From the cell containing the given text, extract its center point as [X, Y] coordinate. 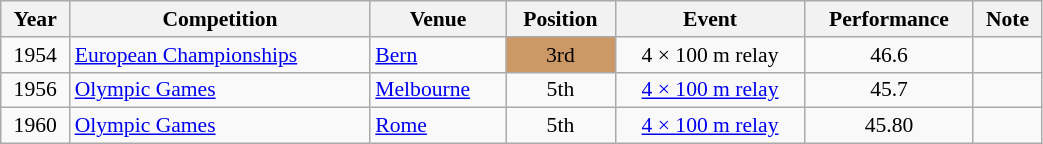
45.7 [889, 90]
Bern [438, 55]
Melbourne [438, 90]
1956 [36, 90]
Event [710, 19]
Note [1008, 19]
European Championships [220, 55]
Venue [438, 19]
1954 [36, 55]
Position [560, 19]
3rd [560, 55]
Competition [220, 19]
Year [36, 19]
45.80 [889, 126]
46.6 [889, 55]
Performance [889, 19]
Rome [438, 126]
1960 [36, 126]
